Return (x, y) of the center of cell containing provided text 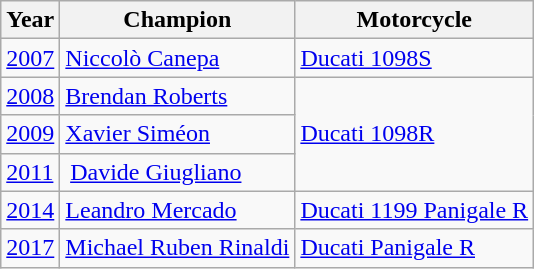
Niccolò Canepa (178, 58)
Ducati 1098R (414, 134)
Ducati 1199 Panigale R (414, 210)
Brendan Roberts (178, 96)
Champion (178, 20)
2011 (30, 172)
2009 (30, 134)
Ducati 1098S (414, 58)
2017 (30, 248)
Motorcycle (414, 20)
2007 (30, 58)
Year (30, 20)
Michael Ruben Rinaldi (178, 248)
Leandro Mercado (178, 210)
2008 (30, 96)
Davide Giugliano (178, 172)
2014 (30, 210)
Xavier Siméon (178, 134)
Ducati Panigale R (414, 248)
